Detect which cell encompasses the target text, then output its (x, y) center coordinate. 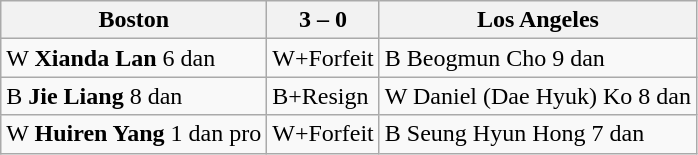
B+Resign (324, 96)
3 – 0 (324, 20)
Boston (134, 20)
B Beogmun Cho 9 dan (538, 58)
B Jie Liang 8 dan (134, 96)
B Seung Hyun Hong 7 dan (538, 134)
W Huiren Yang 1 dan pro (134, 134)
W Daniel (Dae Hyuk) Ko 8 dan (538, 96)
Los Angeles (538, 20)
W Xianda Lan 6 dan (134, 58)
